Locate the cell with the specified text and output its (X, Y) center coordinate. 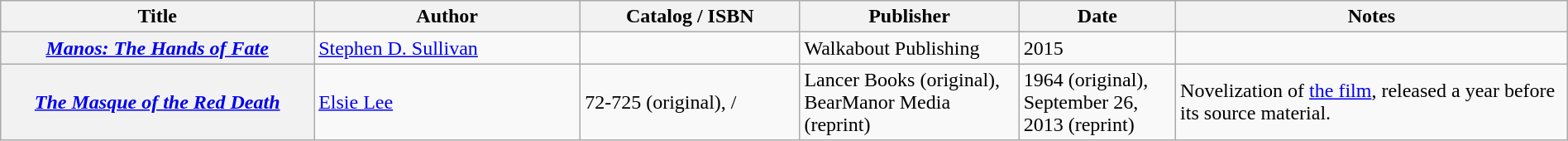
Stephen D. Sullivan (447, 48)
Novelization of the film, released a year before its source material. (1372, 102)
1964 (original), September 26, 2013 (reprint) (1097, 102)
Notes (1372, 17)
Catalog / ISBN (690, 17)
2015 (1097, 48)
Author (447, 17)
Manos: The Hands of Fate (157, 48)
Lancer Books (original), BearManor Media (reprint) (910, 102)
Elsie Lee (447, 102)
72-725 (original), / (690, 102)
Walkabout Publishing (910, 48)
Title (157, 17)
Date (1097, 17)
The Masque of the Red Death (157, 102)
Publisher (910, 17)
